Return the (X, Y) coordinate for the center point of the cell that contains the specified text.  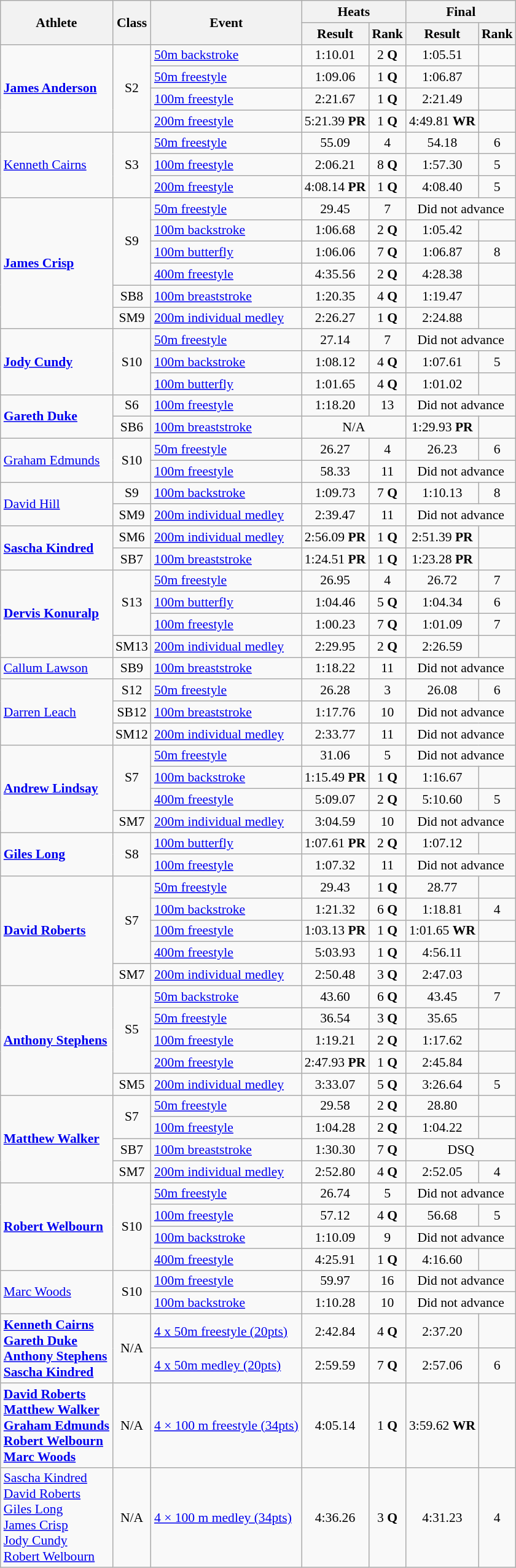
2:06.21 (335, 165)
S5 (131, 1029)
Kenneth Cairns (57, 165)
David Hill (57, 504)
1:03.13 PR (335, 931)
9 (387, 1237)
1:10.01 (335, 55)
1:00.23 (335, 625)
Andrew Lindsay (57, 788)
2:42.84 (335, 1331)
5:10.60 (442, 800)
Class (131, 22)
1:18.81 (442, 909)
27.14 (335, 340)
Gareth Duke (57, 417)
Marc Woods (57, 1292)
S2 (131, 88)
1:57.30 (442, 165)
1:10.28 (335, 1303)
26.23 (442, 450)
1:18.22 (335, 668)
2:21.49 (442, 100)
1:05.42 (442, 230)
1:24.51 PR (335, 559)
29.45 (335, 209)
1:16.67 (442, 778)
SM13 (131, 646)
13 (387, 406)
1:01.65 (335, 384)
Robert Welbourn (57, 1226)
54.18 (442, 143)
1:04.28 (335, 1128)
3:59.62 WR (442, 1425)
1:07.61 (442, 362)
2:29.95 (335, 646)
Dervis Konuralp (57, 613)
S3 (131, 165)
SB9 (131, 668)
1:10.09 (335, 1237)
1:08.12 (335, 362)
58.33 (335, 471)
43.45 (442, 997)
Matthew Walker (57, 1139)
1:01.02 (442, 384)
4:05.14 (335, 1425)
4:28.38 (442, 275)
35.65 (442, 1019)
31.06 (335, 756)
26.28 (335, 691)
1:04.22 (442, 1128)
Sascha Kindred David Roberts Giles Long James Crisp Jody Cundy Robert Welbourn (57, 1518)
2:50.48 (335, 975)
4:31.23 (442, 1518)
2:37.20 (442, 1331)
S8 (131, 854)
Final (461, 12)
1:20.35 (335, 296)
Jody Cundy (57, 363)
S13 (131, 602)
1:04.46 (335, 603)
2:24.88 (442, 318)
59.97 (335, 1281)
Anthony Stephens (57, 1040)
Graham Edmunds (57, 461)
28.77 (442, 887)
57.12 (335, 1216)
29.43 (335, 887)
2:47.93 PR (335, 1062)
1:17.62 (442, 1041)
1:06.06 (335, 253)
3:33.07 (335, 1084)
SB8 (131, 296)
SB12 (131, 712)
S12 (131, 691)
SB6 (131, 428)
36.54 (335, 1019)
David Roberts (57, 931)
2:56.09 PR (335, 537)
4:56.11 (442, 953)
26.27 (335, 450)
2:39.47 (335, 515)
Event (226, 22)
1:29.93 PR (442, 428)
1:21.32 (335, 909)
James Crisp (57, 264)
1:09.06 (335, 77)
3:26.64 (442, 1084)
1:07.32 (335, 866)
1:06.68 (335, 230)
1:18.20 (335, 406)
1:09.73 (335, 493)
56.68 (442, 1216)
4:49.81 WR (442, 121)
Sascha Kindred (57, 548)
2:33.77 (335, 734)
2:52.80 (335, 1172)
1:01.65 WR (442, 931)
4 × 100 m freestyle (34pts) (226, 1425)
1:19.21 (335, 1041)
1:10.13 (442, 493)
2:21.67 (335, 100)
James Anderson (57, 88)
26.72 (442, 581)
David Roberts Matthew Walker Graham EdmundsRobert Welbourn Marc Woods (57, 1425)
1:05.51 (442, 55)
3:04.59 (335, 821)
26.95 (335, 581)
4:08.14 PR (335, 187)
4 × 100 m medley (34pts) (226, 1518)
4:16.60 (442, 1260)
4:35.56 (335, 275)
Callum Lawson (57, 668)
SM6 (131, 537)
29.58 (335, 1106)
4 x 50m freestyle (20pts) (226, 1331)
2:52.05 (442, 1172)
4 x 50m medley (20pts) (226, 1366)
1:19.47 (442, 296)
2:57.06 (442, 1366)
1:01.09 (442, 625)
Heats (354, 12)
26.74 (335, 1194)
2:47.03 (442, 975)
1:15.49 PR (335, 778)
5:09.07 (335, 800)
4:08.40 (442, 187)
4:36.26 (335, 1518)
2:59.59 (335, 1366)
43.60 (335, 997)
DSQ (461, 1150)
1:07.61 PR (335, 844)
5:21.39 PR (335, 121)
Athlete (57, 22)
26.08 (442, 691)
28.80 (442, 1106)
55.09 (335, 143)
SM5 (131, 1084)
Kenneth Cairns Gareth Duke Anthony Stephens Sascha Kindred (57, 1349)
S6 (131, 406)
1:17.76 (335, 712)
2:45.84 (442, 1062)
2:51.39 PR (442, 537)
8 Q (387, 165)
2:26.27 (335, 318)
1:07.12 (442, 844)
1:04.34 (442, 603)
5:03.93 (335, 953)
4:25.91 (335, 1260)
1:30.30 (335, 1150)
Darren Leach (57, 713)
SM12 (131, 734)
3 (387, 691)
2:26.59 (442, 646)
1:23.28 PR (442, 559)
Giles Long (57, 854)
16 (387, 1281)
